Scan for the cell matching the given text and deliver its [X, Y] coordinate at center. 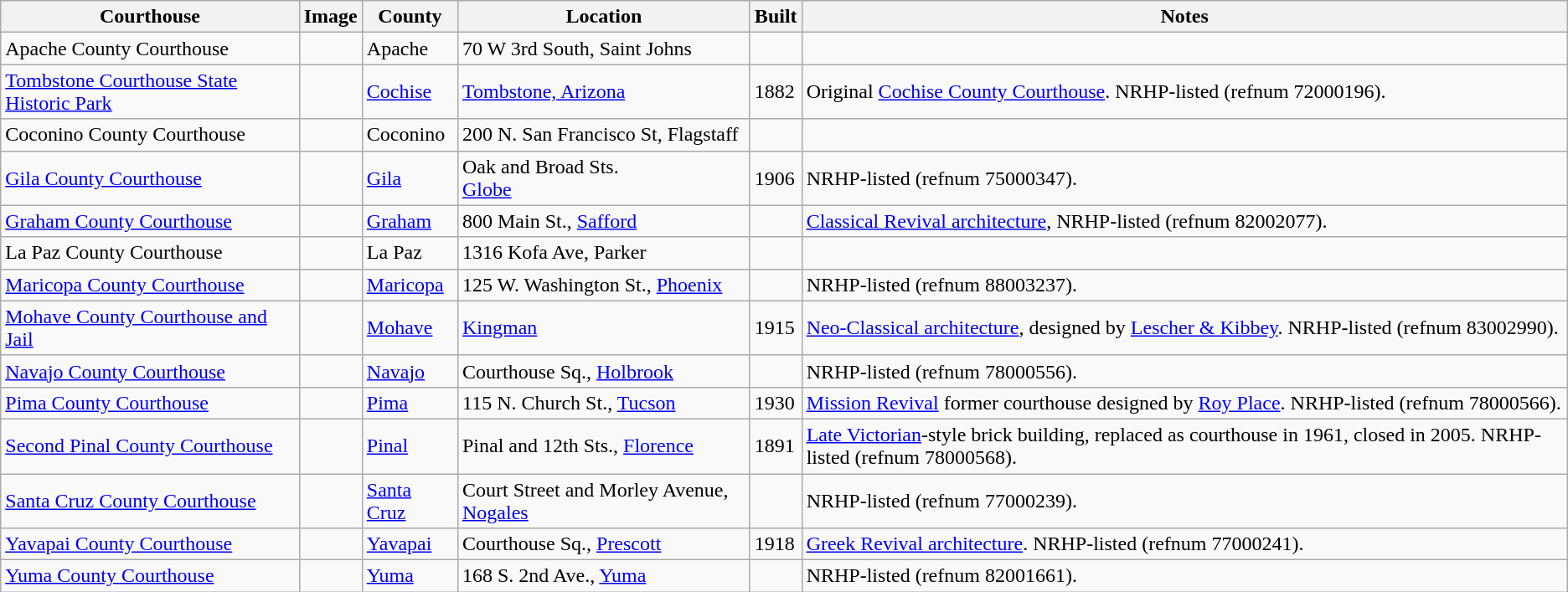
La Paz [410, 253]
1930 [776, 403]
1918 [776, 544]
Apache County Courthouse [150, 49]
Second Pinal County Courthouse [150, 445]
Pinal [410, 445]
1891 [776, 445]
County [410, 17]
Santa Cruz [410, 501]
Mohave County Courthouse and Jail [150, 328]
Courthouse [150, 17]
Mission Revival former courthouse designed by Roy Place. NRHP-listed (refnum 78000566). [1184, 403]
Navajo [410, 371]
Court Street and Morley Avenue, Nogales [603, 501]
Mohave [410, 328]
Yuma County Courthouse [150, 576]
NRHP-listed (refnum 88003237). [1184, 285]
Maricopa [410, 285]
Tombstone, Arizona [603, 92]
Pinal and 12th Sts., Florence [603, 445]
168 S. 2nd Ave., Yuma [603, 576]
Notes [1184, 17]
Built [776, 17]
1906 [776, 178]
Coconino County Courthouse [150, 135]
800 Main St., Safford [603, 221]
Courthouse Sq., Prescott [603, 544]
Yuma [410, 576]
Original Cochise County Courthouse. NRHP-listed (refnum 72000196). [1184, 92]
200 N. San Francisco St, Flagstaff [603, 135]
1915 [776, 328]
Image [330, 17]
Location [603, 17]
Classical Revival architecture, NRHP-listed (refnum 82002077). [1184, 221]
Yavapai [410, 544]
Coconino [410, 135]
Tombstone Courthouse State Historic Park [150, 92]
1316 Kofa Ave, Parker [603, 253]
Late Victorian-style brick building, replaced as courthouse in 1961, closed in 2005. NRHP-listed (refnum 78000568). [1184, 445]
Navajo County Courthouse [150, 371]
Graham County Courthouse [150, 221]
NRHP-listed (refnum 77000239). [1184, 501]
Santa Cruz County Courthouse [150, 501]
Gila [410, 178]
Cochise [410, 92]
Kingman [603, 328]
Graham [410, 221]
NRHP-listed (refnum 82001661). [1184, 576]
Maricopa County Courthouse [150, 285]
Apache [410, 49]
NRHP-listed (refnum 75000347). [1184, 178]
125 W. Washington St., Phoenix [603, 285]
Gila County Courthouse [150, 178]
Oak and Broad Sts.Globe [603, 178]
Greek Revival architecture. NRHP-listed (refnum 77000241). [1184, 544]
Neo-Classical architecture, designed by Lescher & Kibbey. NRHP-listed (refnum 83002990). [1184, 328]
Courthouse Sq., Holbrook [603, 371]
Pima [410, 403]
115 N. Church St., Tucson [603, 403]
70 W 3rd South, Saint Johns [603, 49]
1882 [776, 92]
NRHP-listed (refnum 78000556). [1184, 371]
Yavapai County Courthouse [150, 544]
Pima County Courthouse [150, 403]
La Paz County Courthouse [150, 253]
